Provide the (X, Y) coordinate of the cell's center where the given text is located.  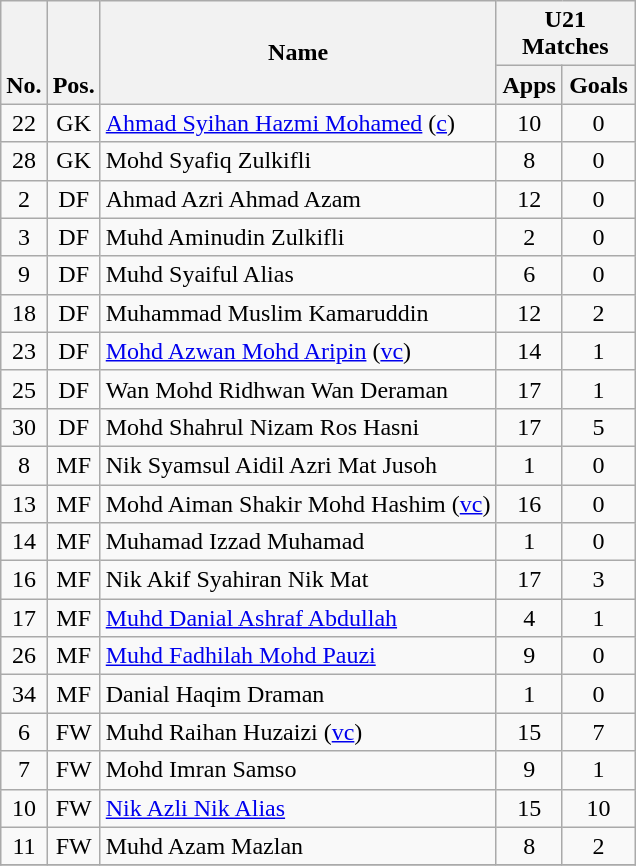
30 (24, 427)
Muhamad Izzad Muhamad (298, 542)
Muhd Azam Mazlan (298, 846)
Muhd Syaiful Alias (298, 275)
18 (24, 313)
Wan Mohd Ridhwan Wan Deraman (298, 389)
Mohd Azwan Mohd Aripin (vc) (298, 351)
Nik Azli Nik Alias (298, 808)
Muhd Danial Ashraf Abdullah (298, 618)
28 (24, 161)
34 (24, 694)
22 (24, 123)
26 (24, 656)
Pos. (74, 52)
Muhd Raihan Huzaizi (vc) (298, 732)
Muhd Aminudin Zulkifli (298, 237)
Name (298, 52)
5 (598, 427)
4 (530, 618)
Muhd Fadhilah Mohd Pauzi (298, 656)
Danial Haqim Draman (298, 694)
Mohd Imran Samso (298, 770)
25 (24, 389)
11 (24, 846)
Muhammad Muslim Kamaruddin (298, 313)
Ahmad Azri Ahmad Azam (298, 199)
Goals (598, 85)
Mohd Shahrul Nizam Ros Hasni (298, 427)
Nik Akif Syahiran Nik Mat (298, 580)
Ahmad Syihan Hazmi Mohamed (c) (298, 123)
Apps (530, 85)
No. (24, 52)
23 (24, 351)
Mohd Syafiq Zulkifli (298, 161)
Mohd Aiman Shakir Mohd Hashim (vc) (298, 503)
13 (24, 503)
Nik Syamsul Aidil Azri Mat Jusoh (298, 465)
U21 Matches (566, 34)
